Determine the (x, y) coordinate at the center of the cell enclosing the given text.  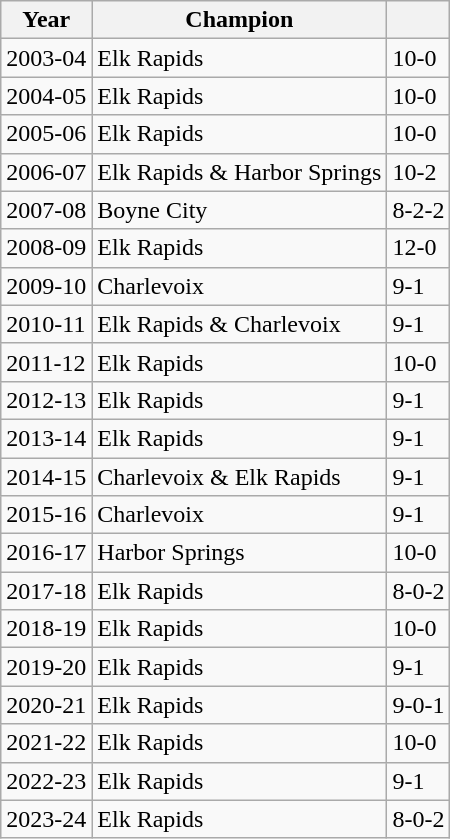
2006-07 (46, 172)
Boyne City (240, 210)
2020-21 (46, 705)
2012-13 (46, 400)
12-0 (418, 248)
Harbor Springs (240, 553)
2009-10 (46, 286)
2014-15 (46, 477)
2008-09 (46, 248)
2023-24 (46, 819)
2022-23 (46, 781)
2017-18 (46, 591)
10-2 (418, 172)
2010-11 (46, 324)
2021-22 (46, 743)
Elk Rapids & Harbor Springs (240, 172)
2004-05 (46, 96)
2005-06 (46, 134)
2013-14 (46, 438)
2015-16 (46, 515)
2003-04 (46, 58)
Champion (240, 20)
8-2-2 (418, 210)
Charlevoix & Elk Rapids (240, 477)
Year (46, 20)
9-0-1 (418, 705)
2016-17 (46, 553)
2018-19 (46, 629)
Elk Rapids & Charlevoix (240, 324)
2011-12 (46, 362)
2007-08 (46, 210)
2019-20 (46, 667)
